Locate the cell with the specified text and output its [x, y] center coordinate. 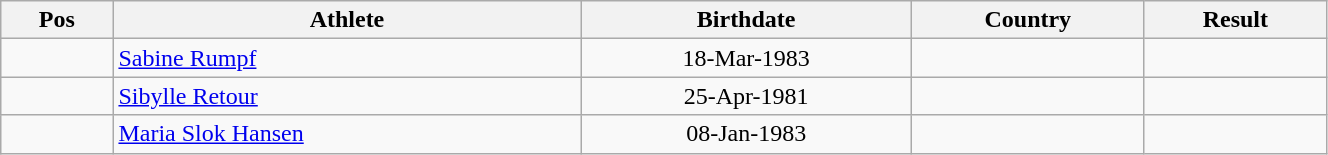
25-Apr-1981 [746, 96]
Athlete [347, 20]
Sibylle Retour [347, 96]
Result [1235, 20]
Sabine Rumpf [347, 58]
Pos [57, 20]
Birthdate [746, 20]
Country [1028, 20]
Maria Slok Hansen [347, 134]
18-Mar-1983 [746, 58]
08-Jan-1983 [746, 134]
